Search for the cell housing the specified text and yield its (X, Y) center coordinate. 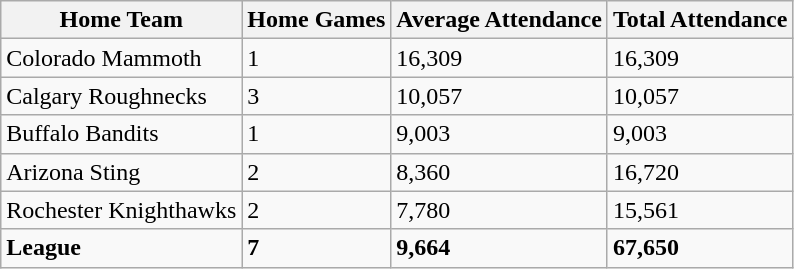
3 (316, 96)
League (122, 248)
Average Attendance (500, 20)
Rochester Knighthawks (122, 210)
67,650 (700, 248)
15,561 (700, 210)
Colorado Mammoth (122, 58)
9,664 (500, 248)
Home Team (122, 20)
Buffalo Bandits (122, 134)
7 (316, 248)
8,360 (500, 172)
7,780 (500, 210)
Total Attendance (700, 20)
Home Games (316, 20)
16,720 (700, 172)
Arizona Sting (122, 172)
Calgary Roughnecks (122, 96)
